Return [x, y] of the center of cell containing provided text 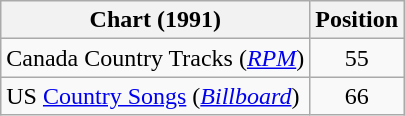
US Country Songs (Billboard) [156, 96]
Chart (1991) [156, 20]
Position [357, 20]
66 [357, 96]
55 [357, 58]
Canada Country Tracks (RPM) [156, 58]
